Return the (x, y) coordinate for the center point of the cell that contains the specified text.  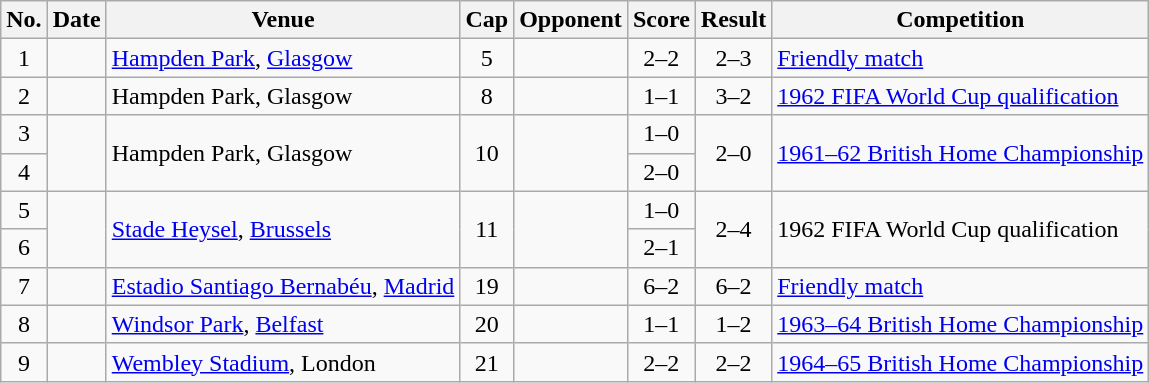
2–1 (661, 248)
6 (24, 248)
4 (24, 172)
2–4 (733, 229)
10 (487, 153)
Opponent (571, 20)
1 (24, 58)
Stade Heysel, Brussels (283, 229)
No. (24, 20)
11 (487, 229)
2–3 (733, 58)
Date (76, 20)
7 (24, 286)
Venue (283, 20)
1961–62 British Home Championship (960, 153)
Windsor Park, Belfast (283, 324)
9 (24, 362)
Wembley Stadium, London (283, 362)
Cap (487, 20)
19 (487, 286)
21 (487, 362)
20 (487, 324)
2 (24, 96)
3–2 (733, 96)
1–2 (733, 324)
1964–65 British Home Championship (960, 362)
Result (733, 20)
Estadio Santiago Bernabéu, Madrid (283, 286)
Competition (960, 20)
Score (661, 20)
3 (24, 134)
1963–64 British Home Championship (960, 324)
